Pinpoint the cell where the given text exists, returning its [X, Y] midpoint coordinate. 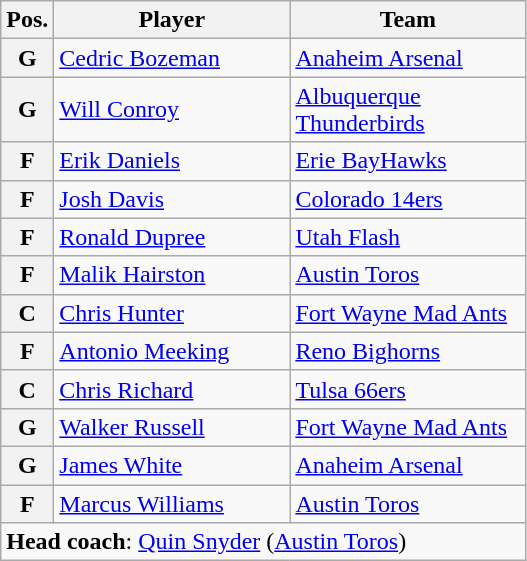
Reno Bighorns [408, 351]
Antonio Meeking [172, 351]
Cedric Bozeman [172, 58]
Malik Hairston [172, 275]
Ronald Dupree [172, 237]
Josh Davis [172, 199]
Albuquerque Thunderbirds [408, 110]
Marcus Williams [172, 503]
Chris Hunter [172, 313]
Erie BayHawks [408, 161]
Head coach: Quin Snyder (Austin Toros) [264, 542]
James White [172, 465]
Player [172, 20]
Pos. [28, 20]
Team [408, 20]
Tulsa 66ers [408, 389]
Colorado 14ers [408, 199]
Erik Daniels [172, 161]
Chris Richard [172, 389]
Utah Flash [408, 237]
Will Conroy [172, 110]
Walker Russell [172, 427]
